Find where the given text appears and provide that cell's center as (x, y) coordinate. 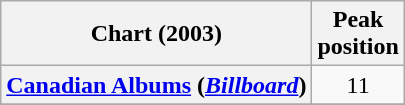
Canadian Albums (Billboard) (156, 85)
11 (358, 85)
Peakposition (358, 34)
Chart (2003) (156, 34)
